Return (X, Y) of the center of cell containing provided text 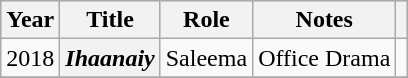
Ihaanaiy (110, 58)
2018 (30, 58)
Saleema (206, 58)
Title (110, 20)
Office Drama (324, 58)
Year (30, 20)
Role (206, 20)
Notes (324, 20)
